Return the [X, Y] coordinate for the center point of the cell that contains the specified text.  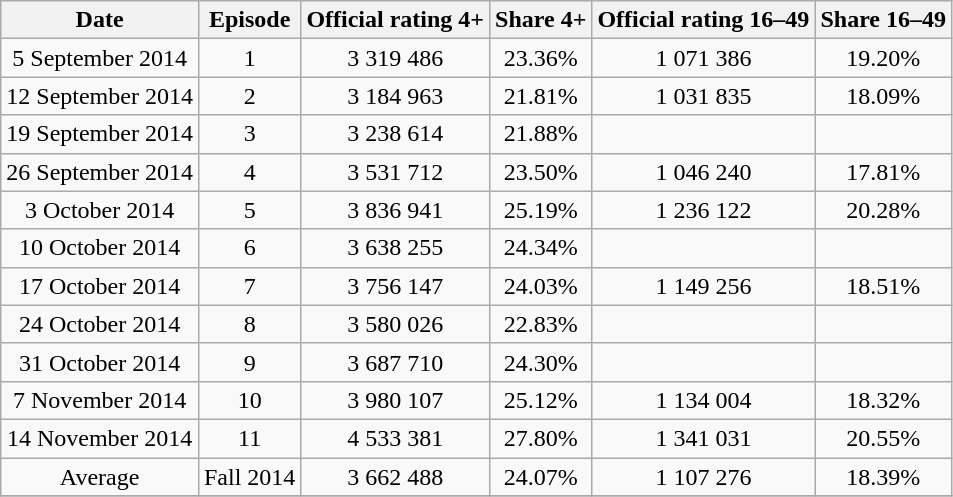
24.07% [541, 477]
1 046 240 [704, 172]
25.19% [541, 210]
19.20% [884, 58]
6 [249, 248]
23.50% [541, 172]
1 [249, 58]
Share 4+ [541, 20]
24 October 2014 [100, 324]
1 107 276 [704, 477]
3 580 026 [396, 324]
18.32% [884, 400]
Share 16–49 [884, 20]
24.30% [541, 362]
18.51% [884, 286]
Fall 2014 [249, 477]
Date [100, 20]
22.83% [541, 324]
10 [249, 400]
20.28% [884, 210]
17.81% [884, 172]
3 687 710 [396, 362]
3 October 2014 [100, 210]
3 238 614 [396, 134]
21.88% [541, 134]
14 November 2014 [100, 438]
3 836 941 [396, 210]
12 September 2014 [100, 96]
3 980 107 [396, 400]
3 [249, 134]
5 September 2014 [100, 58]
2 [249, 96]
24.03% [541, 286]
19 September 2014 [100, 134]
1 236 122 [704, 210]
17 October 2014 [100, 286]
3 638 255 [396, 248]
20.55% [884, 438]
3 184 963 [396, 96]
31 October 2014 [100, 362]
11 [249, 438]
1 071 386 [704, 58]
1 134 004 [704, 400]
7 November 2014 [100, 400]
3 531 712 [396, 172]
Episode [249, 20]
26 September 2014 [100, 172]
9 [249, 362]
1 149 256 [704, 286]
4 533 381 [396, 438]
10 October 2014 [100, 248]
1 031 835 [704, 96]
Average [100, 477]
Official rating 16–49 [704, 20]
4 [249, 172]
21.81% [541, 96]
1 341 031 [704, 438]
3 756 147 [396, 286]
25.12% [541, 400]
23.36% [541, 58]
5 [249, 210]
18.09% [884, 96]
27.80% [541, 438]
3 319 486 [396, 58]
Official rating 4+ [396, 20]
18.39% [884, 477]
7 [249, 286]
8 [249, 324]
3 662 488 [396, 477]
24.34% [541, 248]
